Scan for the cell matching the given text and deliver its [X, Y] coordinate at center. 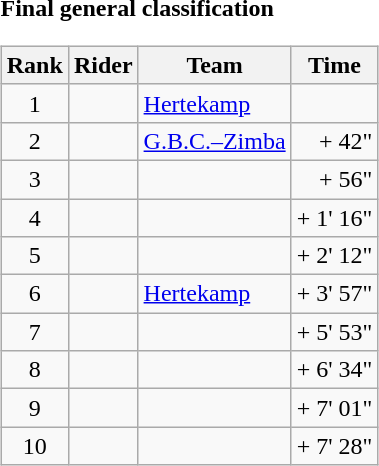
7 [34, 332]
Team [214, 65]
10 [34, 446]
G.B.C.–Zimba [214, 141]
5 [34, 256]
+ 7' 28" [334, 446]
Time [334, 65]
+ 42" [334, 141]
+ 5' 53" [334, 332]
2 [34, 141]
+ 7' 01" [334, 408]
+ 6' 34" [334, 370]
3 [34, 179]
6 [34, 294]
+ 56" [334, 179]
+ 2' 12" [334, 256]
8 [34, 370]
Rank [34, 65]
9 [34, 408]
1 [34, 103]
+ 3' 57" [334, 294]
Rider [103, 65]
4 [34, 217]
+ 1' 16" [334, 217]
